Pinpoint the cell where the given text exists, returning its [X, Y] midpoint coordinate. 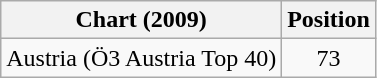
Austria (Ö3 Austria Top 40) [142, 58]
73 [329, 58]
Position [329, 20]
Chart (2009) [142, 20]
